Extract the (X, Y) coordinate from the center of the cell holding the provided text.  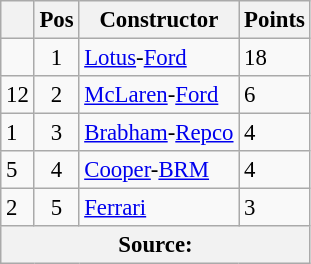
Brabham-Repco (159, 133)
6 (274, 95)
Constructor (159, 20)
Source: (156, 245)
18 (274, 58)
Points (274, 20)
Cooper-BRM (159, 170)
Lotus-Ford (159, 58)
12 (18, 95)
McLaren-Ford (159, 95)
Ferrari (159, 208)
Pos (56, 20)
